Extract the [x, y] coordinate from the center of the cell holding the provided text.  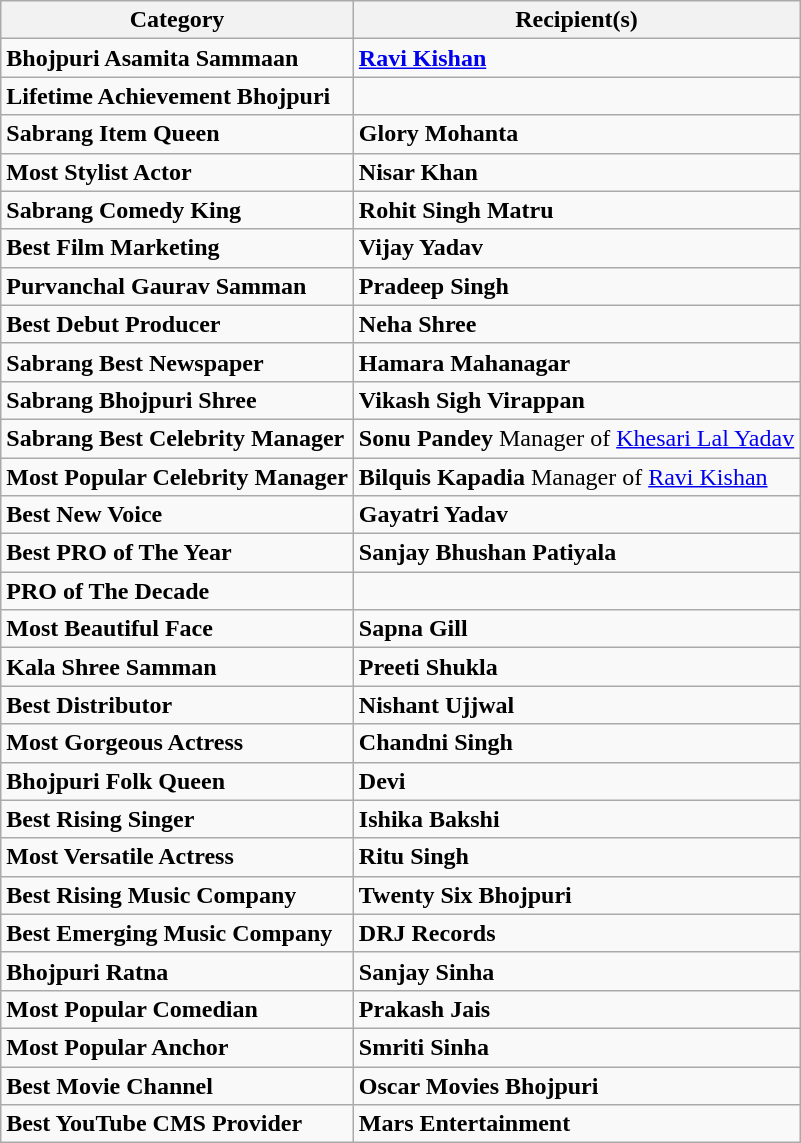
Chandni Singh [576, 743]
Most Versatile Actress [178, 857]
Devi [576, 781]
Ritu Singh [576, 857]
Lifetime Achievement Bhojpuri [178, 96]
Glory Mohanta [576, 134]
Most Popular Anchor [178, 1047]
Oscar Movies Bhojpuri [576, 1085]
Ravi Kishan [576, 58]
Best Movie Channel [178, 1085]
Bhojpuri Asamita Sammaan [178, 58]
Best Rising Singer [178, 819]
Most Beautiful Face [178, 629]
Bilquis Kapadia Manager of Ravi Kishan [576, 477]
Recipient(s) [576, 20]
Pradeep Singh [576, 286]
Bhojpuri Ratna [178, 971]
Nisar Khan [576, 172]
Hamara Mahanagar [576, 362]
Sonu Pandey Manager of Khesari Lal Yadav [576, 438]
PRO of The Decade [178, 591]
Ishika Bakshi [576, 819]
Most Gorgeous Actress [178, 743]
Best Rising Music Company [178, 895]
Most Popular Celebrity Manager [178, 477]
Kala Shree Samman [178, 667]
Sabrang Comedy King [178, 210]
Category [178, 20]
Vijay Yadav [576, 248]
Sanjay Bhushan Patiyala [576, 553]
Sanjay Sinha [576, 971]
Best Distributor [178, 705]
Best Debut Producer [178, 324]
Sabrang Bhojpuri Shree [178, 400]
Rohit Singh Matru [576, 210]
Preeti Shukla [576, 667]
Most Popular Comedian [178, 1009]
Gayatri Yadav [576, 515]
Best Emerging Music Company [178, 933]
Neha Shree [576, 324]
Best New Voice [178, 515]
Most Stylist Actor [178, 172]
Sapna Gill [576, 629]
Best PRO of The Year [178, 553]
Vikash Sigh Virappan [576, 400]
Sabrang Item Queen [178, 134]
Purvanchal Gaurav Samman [178, 286]
Twenty Six Bhojpuri [576, 895]
Best YouTube CMS Provider [178, 1124]
Nishant Ujjwal [576, 705]
Smriti Sinha [576, 1047]
Best Film Marketing [178, 248]
DRJ Records [576, 933]
Sabrang Best Newspaper [178, 362]
Bhojpuri Folk Queen [178, 781]
Prakash Jais [576, 1009]
Mars Entertainment [576, 1124]
Sabrang Best Celebrity Manager [178, 438]
